Return the (X, Y) coordinate for the center point of the cell that contains the specified text.  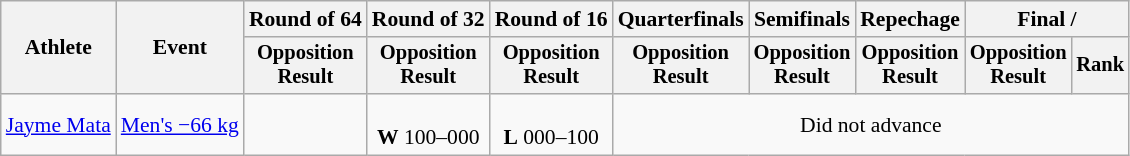
W 100–000 (428, 124)
Men's −66 kg (180, 124)
Round of 16 (552, 19)
Event (180, 48)
Final / (1047, 19)
Rank (1100, 66)
L 000–100 (552, 124)
Jayme Mata (58, 124)
Semifinals (802, 19)
Athlete (58, 48)
Round of 32 (428, 19)
Did not advance (871, 124)
Quarterfinals (681, 19)
Repechage (910, 19)
Round of 64 (306, 19)
